Identify which cell holds the provided text, then report its [X, Y] central coordinate. 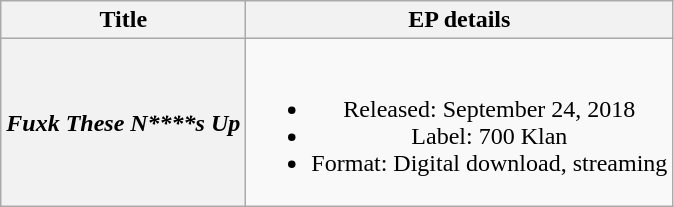
Title [124, 20]
EP details [460, 20]
Fuxk These N****s Up [124, 122]
Released: September 24, 2018Label: 700 KlanFormat: Digital download, streaming [460, 122]
